Return (X, Y) of the center of cell containing provided text 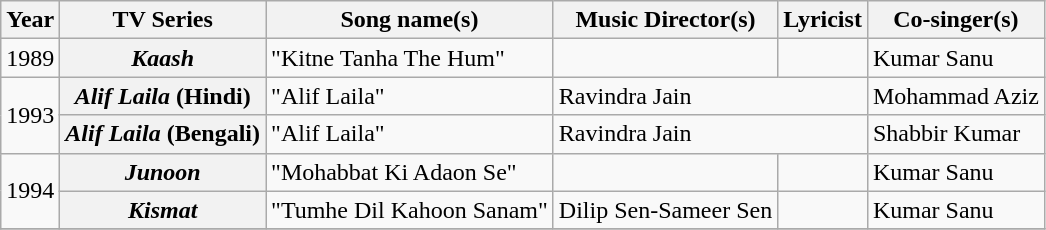
Alif Laila (Hindi) (163, 96)
Junoon (163, 172)
1993 (30, 115)
Kismat (163, 210)
Song name(s) (410, 20)
Music Director(s) (665, 20)
1994 (30, 191)
Alif Laila (Bengali) (163, 134)
"Tumhe Dil Kahoon Sanam" (410, 210)
1989 (30, 58)
Lyricist (823, 20)
Co-singer(s) (956, 20)
Year (30, 20)
"Mohabbat Ki Adaon Se" (410, 172)
Mohammad Aziz (956, 96)
Shabbir Kumar (956, 134)
Dilip Sen-Sameer Sen (665, 210)
Kaash (163, 58)
TV Series (163, 20)
"Kitne Tanha The Hum" (410, 58)
